Search for the cell housing the specified text and yield its (X, Y) center coordinate. 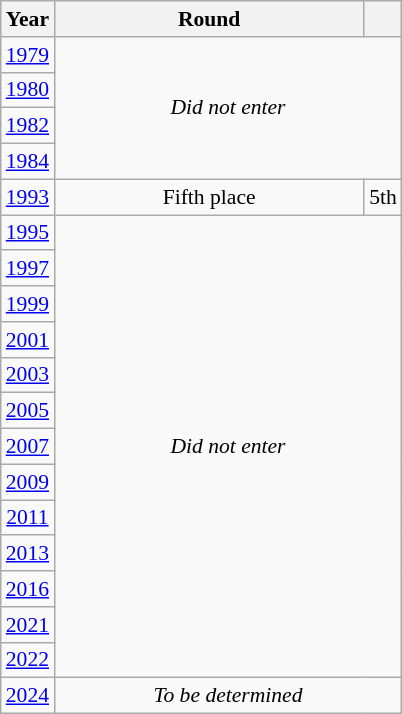
2021 (28, 625)
Year (28, 19)
2001 (28, 340)
1979 (28, 55)
2011 (28, 518)
2016 (28, 589)
1999 (28, 304)
2003 (28, 375)
To be determined (228, 696)
1982 (28, 126)
2009 (28, 482)
1995 (28, 233)
2024 (28, 696)
1980 (28, 90)
2005 (28, 411)
1984 (28, 162)
1993 (28, 197)
5th (383, 197)
2022 (28, 660)
Fifth place (209, 197)
2007 (28, 447)
Round (209, 19)
1997 (28, 269)
2013 (28, 554)
